Locate the cell with the specified text and output its [X, Y] center coordinate. 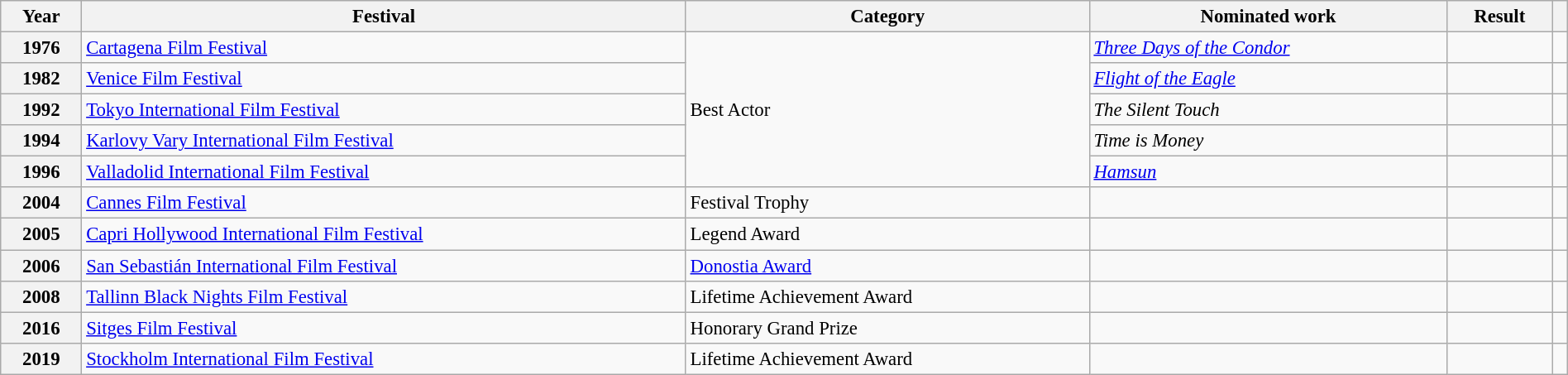
2005 [41, 234]
Donostia Award [887, 266]
Karlovy Vary International Film Festival [384, 141]
2008 [41, 296]
Nominated work [1269, 17]
1996 [41, 172]
The Silent Touch [1269, 110]
Legend Award [887, 234]
Festival Trophy [887, 203]
Venice Film Festival [384, 79]
2019 [41, 358]
1976 [41, 48]
Cartagena Film Festival [384, 48]
Valladolid International Film Festival [384, 172]
Year [41, 17]
1982 [41, 79]
1992 [41, 110]
Result [1500, 17]
2016 [41, 328]
2006 [41, 266]
Stockholm International Film Festival [384, 358]
Festival [384, 17]
San Sebastián International Film Festival [384, 266]
Three Days of the Condor [1269, 48]
Sitges Film Festival [384, 328]
Best Actor [887, 110]
Time is Money [1269, 141]
Honorary Grand Prize [887, 328]
Category [887, 17]
Cannes Film Festival [384, 203]
1994 [41, 141]
Capri Hollywood International Film Festival [384, 234]
2004 [41, 203]
Tallinn Black Nights Film Festival [384, 296]
Flight of the Eagle [1269, 79]
Tokyo International Film Festival [384, 110]
Hamsun [1269, 172]
